Extract the (x, y) coordinate from the center of the cell holding the provided text.  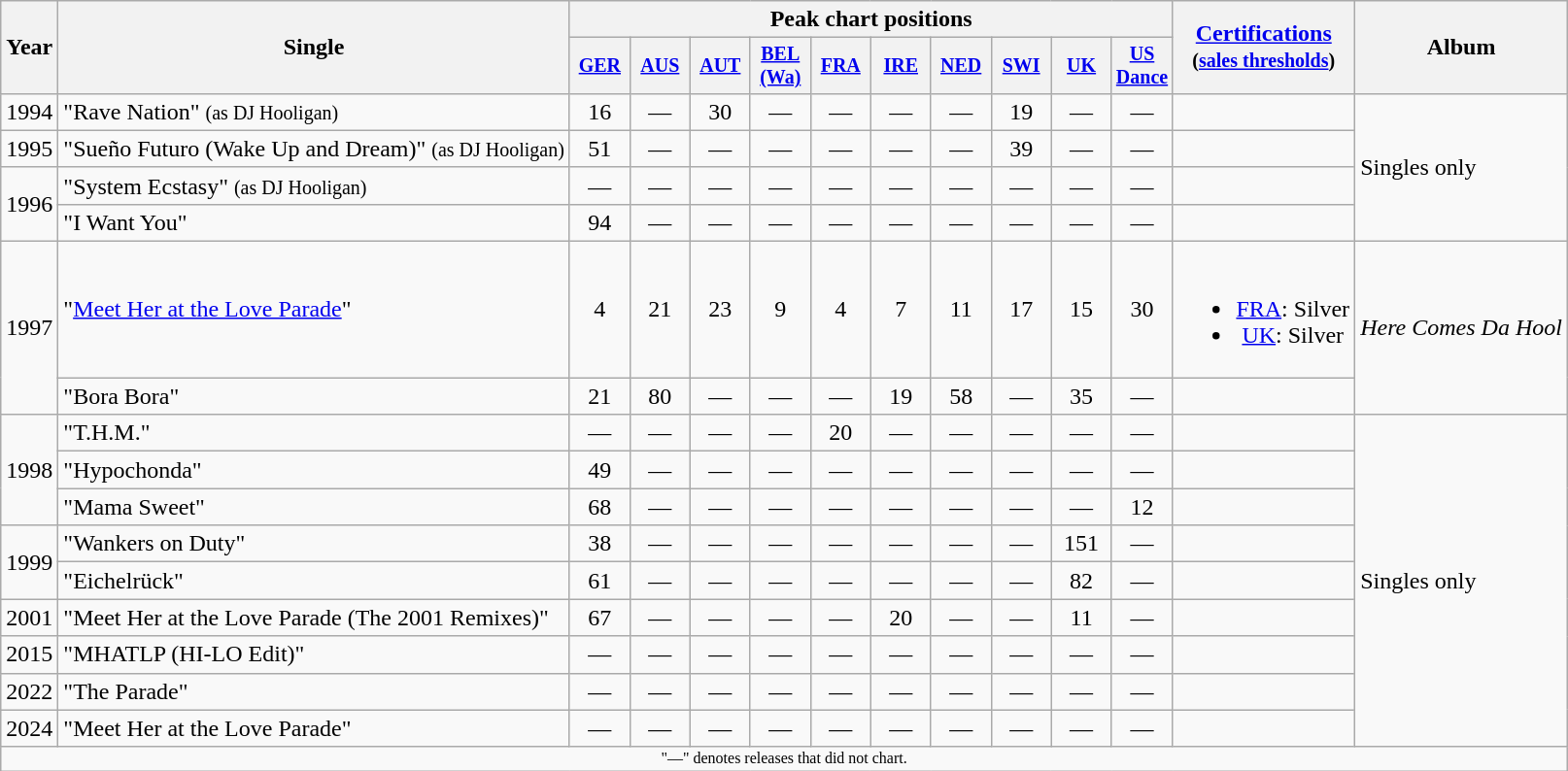
49 (599, 470)
"MHATLP (HI-LO Edit)" (315, 654)
BEL(Wa) (780, 66)
7 (901, 310)
GER (599, 66)
38 (599, 544)
2015 (29, 654)
1999 (29, 562)
"Mama Sweet" (315, 507)
61 (599, 581)
68 (599, 507)
16 (599, 112)
151 (1081, 544)
Year (29, 48)
Peak chart positions (870, 19)
51 (599, 149)
80 (660, 396)
9 (780, 310)
"Meet Her at the Love Parade (The 2001 Remixes)" (315, 618)
"Bora Bora" (315, 396)
"Sueño Futuro (Wake Up and Dream)" (as DJ Hooligan) (315, 149)
82 (1081, 581)
39 (1021, 149)
"T.H.M." (315, 433)
UK (1081, 66)
SWI (1021, 66)
IRE (901, 66)
FRA (840, 66)
Album (1461, 48)
35 (1081, 396)
1997 (29, 328)
17 (1021, 310)
1996 (29, 204)
1995 (29, 149)
15 (1081, 310)
"Rave Nation" (as DJ Hooligan) (315, 112)
"—" denotes releases that did not chart. (785, 758)
"The Parade" (315, 691)
94 (599, 222)
67 (599, 618)
2024 (29, 728)
23 (720, 310)
12 (1142, 507)
2001 (29, 618)
Certifications(sales thresholds) (1264, 48)
FRA: SilverUK: Silver (1264, 310)
"Wankers on Duty" (315, 544)
58 (961, 396)
AUT (720, 66)
Single (315, 48)
1994 (29, 112)
1998 (29, 470)
USDance (1142, 66)
"System Ecstasy" (as DJ Hooligan) (315, 185)
"Hypochonda" (315, 470)
"Eichelrück" (315, 581)
Here Comes Da Hool (1461, 328)
AUS (660, 66)
NED (961, 66)
"I Want You" (315, 222)
2022 (29, 691)
